Pinpoint the cell where the given text exists, returning its [x, y] midpoint coordinate. 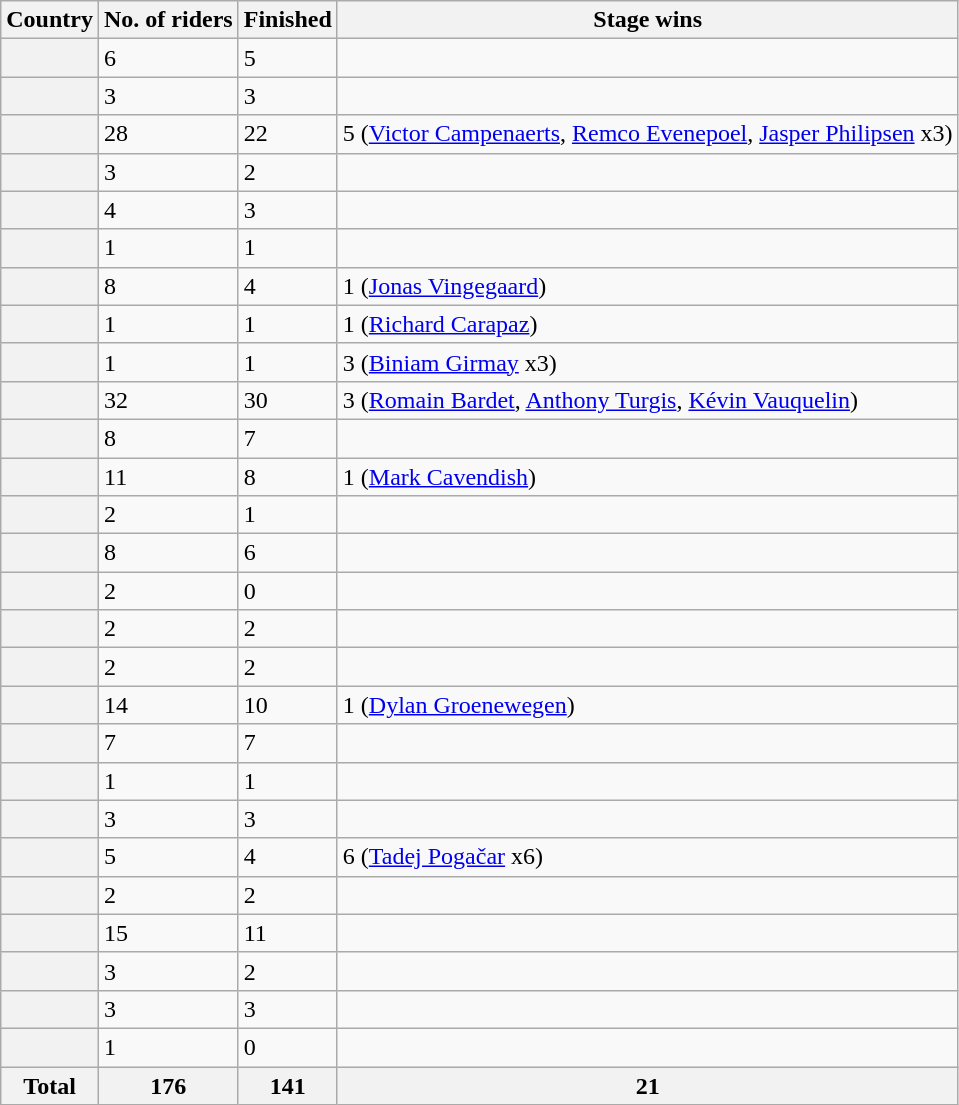
1 (Dylan Groenewegen) [648, 705]
6 (Tadej Pogačar x6) [648, 857]
30 [288, 400]
Total [50, 1085]
1 (Mark Cavendish) [648, 477]
No. of riders [168, 20]
1 (Richard Carapaz) [648, 324]
Stage wins [648, 20]
141 [288, 1085]
5 (Victor Campenaerts, Remco Evenepoel, Jasper Philipsen x3) [648, 134]
28 [168, 134]
10 [288, 705]
3 (Romain Bardet, Anthony Turgis, Kévin Vauquelin) [648, 400]
21 [648, 1085]
32 [168, 400]
3 (Biniam Girmay x3) [648, 362]
22 [288, 134]
Country [50, 20]
1 (Jonas Vingegaard) [648, 286]
176 [168, 1085]
Finished [288, 20]
14 [168, 705]
15 [168, 933]
